Capture the cell that displays the provided text and extract its [X, Y] central coordinate. 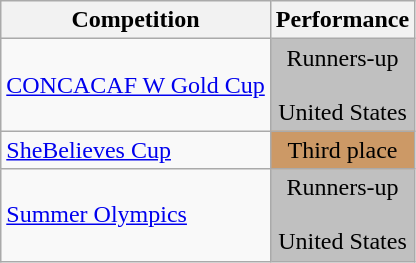
Performance [342, 20]
SheBelieves Cup [136, 150]
Competition [136, 20]
Third place [342, 150]
CONCACAF W Gold Cup [136, 85]
Summer Olympics [136, 215]
